From the cell containing the given text, extract its center point as (x, y) coordinate. 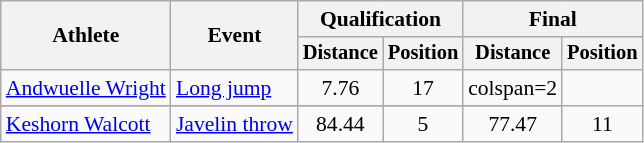
17 (423, 88)
Event (234, 36)
5 (423, 124)
Long jump (234, 88)
Keshorn Walcott (86, 124)
colspan=2 (512, 88)
Javelin throw (234, 124)
Athlete (86, 36)
11 (602, 124)
84.44 (340, 124)
7.76 (340, 88)
77.47 (512, 124)
Final (552, 19)
Andwuelle Wright (86, 88)
Qualification (380, 19)
